Capture the cell that displays the provided text and extract its (x, y) central coordinate. 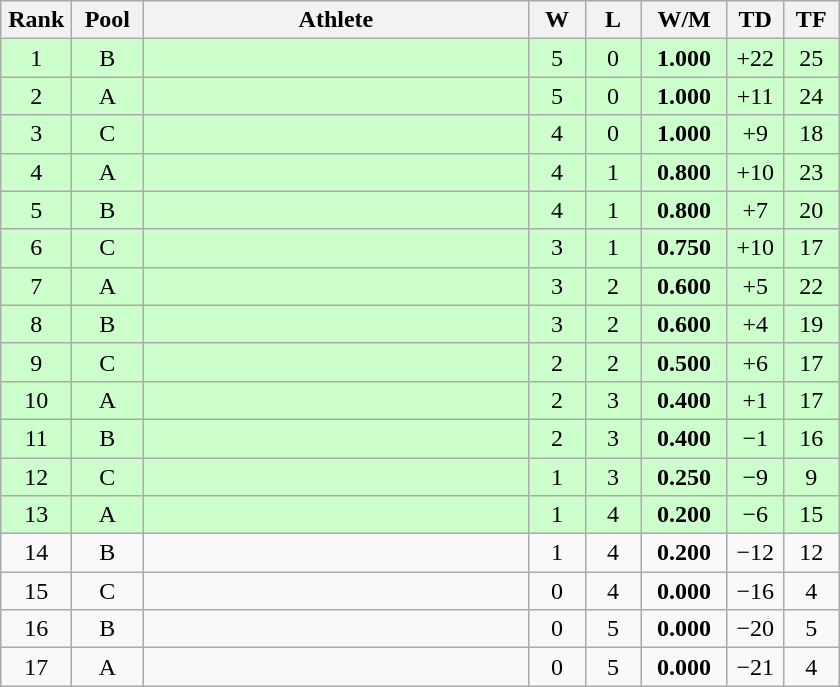
−20 (755, 629)
Pool (108, 20)
13 (36, 515)
20 (811, 210)
0.500 (684, 362)
+4 (755, 324)
−12 (755, 553)
L (613, 20)
−16 (755, 591)
18 (811, 134)
TD (755, 20)
10 (36, 400)
−9 (755, 477)
+11 (755, 96)
−1 (755, 438)
6 (36, 248)
+9 (755, 134)
−21 (755, 667)
23 (811, 172)
22 (811, 286)
0.250 (684, 477)
W (557, 20)
11 (36, 438)
+5 (755, 286)
Rank (36, 20)
0.750 (684, 248)
7 (36, 286)
−6 (755, 515)
+1 (755, 400)
Athlete (336, 20)
24 (811, 96)
8 (36, 324)
+22 (755, 58)
25 (811, 58)
TF (811, 20)
14 (36, 553)
+7 (755, 210)
19 (811, 324)
+6 (755, 362)
W/M (684, 20)
